Output the [x, y] coordinate of the center of the cell containing the given text.  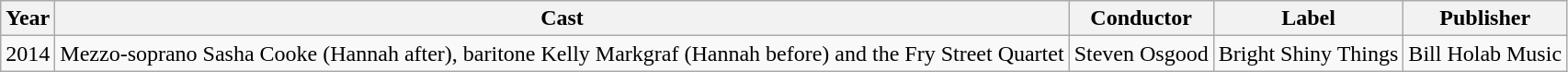
Bright Shiny Things [1309, 54]
Mezzo-soprano Sasha Cooke (Hannah after), baritone Kelly Markgraf (Hannah before) and the Fry Street Quartet [562, 54]
Label [1309, 18]
Bill Holab Music [1485, 54]
Publisher [1485, 18]
Cast [562, 18]
Year [28, 18]
Steven Osgood [1142, 54]
Conductor [1142, 18]
2014 [28, 54]
